Provide the (X, Y) coordinate of the cell's center where the given text is located.  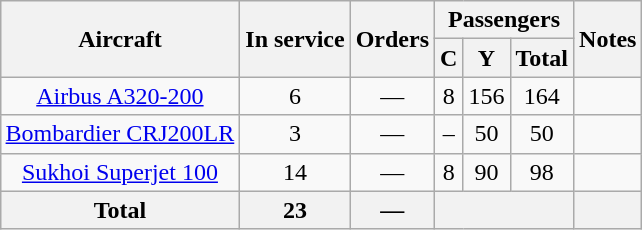
Aircraft (120, 39)
C (449, 58)
164 (542, 96)
90 (486, 172)
Orders (392, 39)
Y (486, 58)
23 (295, 210)
Passengers (504, 20)
14 (295, 172)
Sukhoi Superjet 100 (120, 172)
6 (295, 96)
Bombardier CRJ200LR (120, 134)
98 (542, 172)
3 (295, 134)
Airbus A320-200 (120, 96)
Notes (608, 39)
– (449, 134)
156 (486, 96)
In service (295, 39)
